For the text-containing cell, return its midpoint in [X, Y] coordinate format. 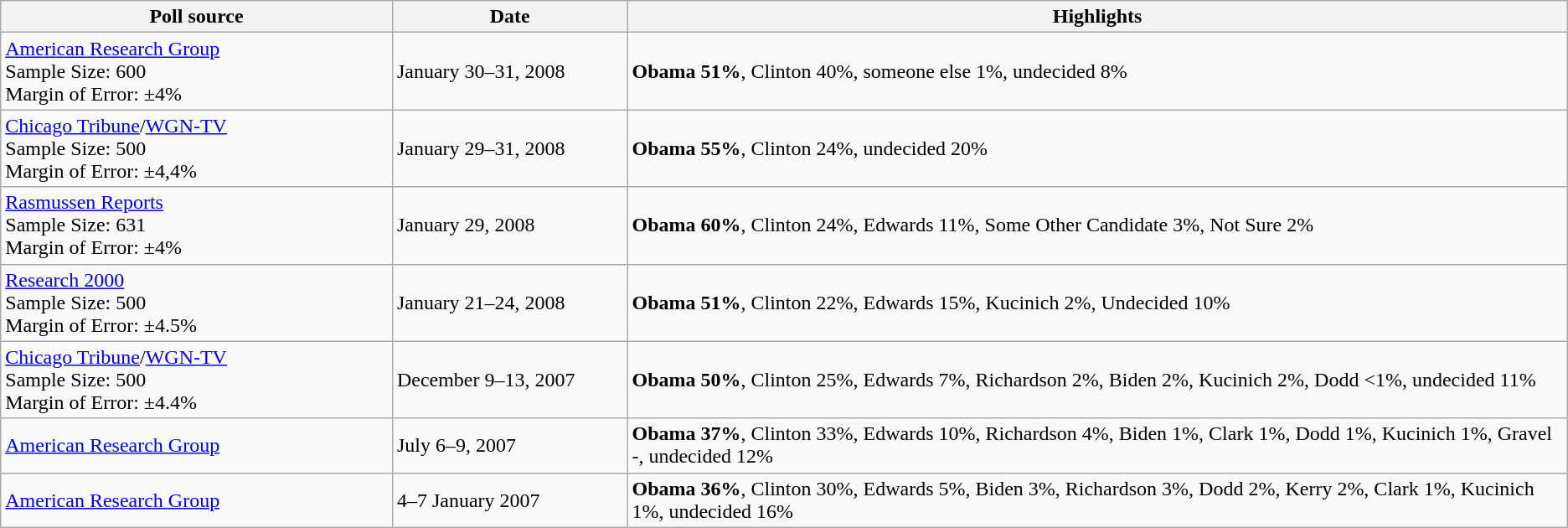
January 21–24, 2008 [509, 303]
January 30–31, 2008 [509, 71]
Obama 55%, Clinton 24%, undecided 20% [1097, 148]
December 9–13, 2007 [509, 380]
Obama 36%, Clinton 30%, Edwards 5%, Biden 3%, Richardson 3%, Dodd 2%, Kerry 2%, Clark 1%, Kucinich 1%, undecided 16% [1097, 500]
Rasmussen ReportsSample Size: 631 Margin of Error: ±4% [197, 225]
Chicago Tribune/WGN-TVSample Size: 500 Margin of Error: ±4,4% [197, 148]
Poll source [197, 17]
Research 2000Sample Size: 500 Margin of Error: ±4.5% [197, 303]
Highlights [1097, 17]
Obama 51%, Clinton 40%, someone else 1%, undecided 8% [1097, 71]
July 6–9, 2007 [509, 446]
January 29, 2008 [509, 225]
Obama 51%, Clinton 22%, Edwards 15%, Kucinich 2%, Undecided 10% [1097, 303]
January 29–31, 2008 [509, 148]
Date [509, 17]
Chicago Tribune/WGN-TVSample Size: 500 Margin of Error: ±4.4% [197, 380]
Obama 60%, Clinton 24%, Edwards 11%, Some Other Candidate 3%, Not Sure 2% [1097, 225]
4–7 January 2007 [509, 500]
American Research GroupSample Size: 600 Margin of Error: ±4% [197, 71]
Obama 37%, Clinton 33%, Edwards 10%, Richardson 4%, Biden 1%, Clark 1%, Dodd 1%, Kucinich 1%, Gravel -, undecided 12% [1097, 446]
Obama 50%, Clinton 25%, Edwards 7%, Richardson 2%, Biden 2%, Kucinich 2%, Dodd <1%, undecided 11% [1097, 380]
